Search for the cell housing the specified text and yield its (X, Y) center coordinate. 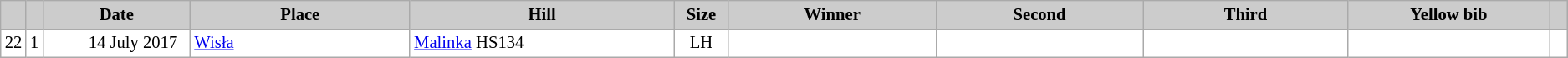
1 (34, 43)
Size (701, 14)
22 (13, 43)
Winner (832, 14)
Malinka HS134 (542, 43)
Place (299, 14)
Third (1246, 14)
LH (701, 43)
14 July 2017 (116, 43)
Wisła (299, 43)
Yellow bib (1448, 14)
Second (1039, 14)
Date (116, 14)
Hill (542, 14)
